Identify which cell holds the provided text, then report its (x, y) central coordinate. 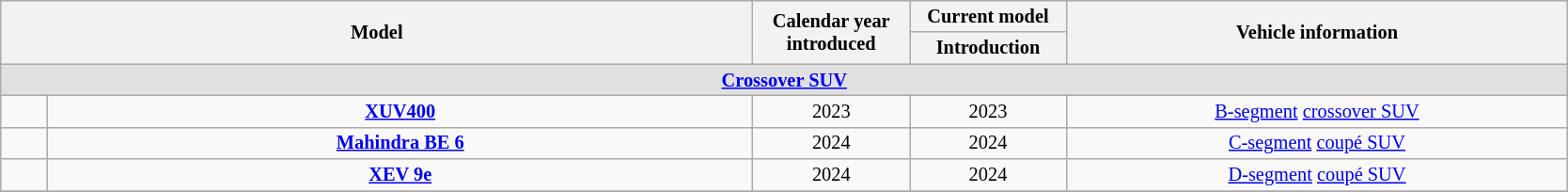
Crossover SUV (784, 80)
C-segment coupé SUV (1316, 143)
Vehicle information (1316, 32)
Mahindra BE 6 (400, 143)
B-segment crossover SUV (1316, 111)
XUV400 (400, 111)
Calendar yearintroduced (831, 32)
XEV 9e (400, 175)
Current model (989, 16)
Introduction (989, 48)
D-segment coupé SUV (1316, 175)
Model (377, 32)
